Find where the given text appears and provide that cell's center as (x, y) coordinate. 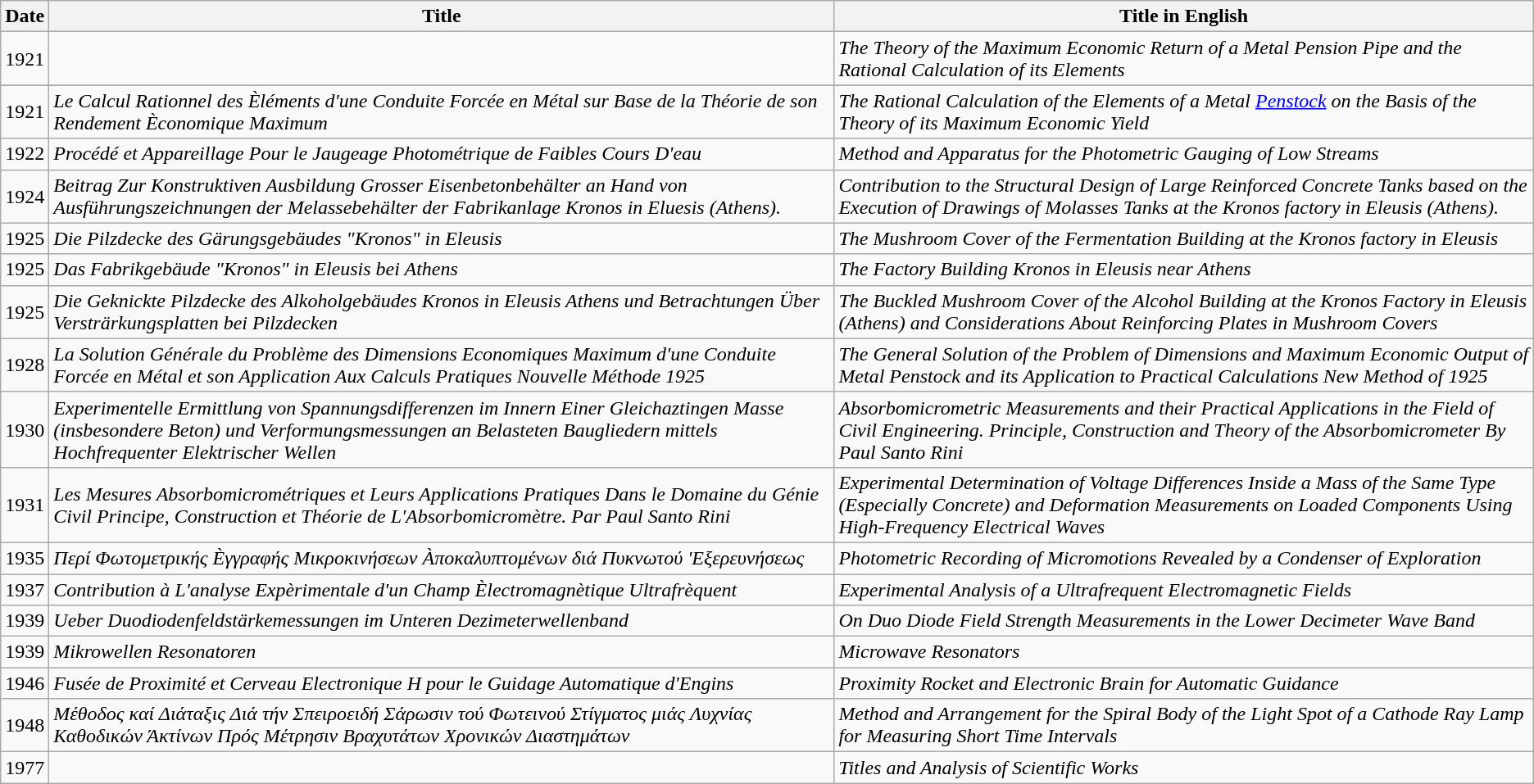
1922 (25, 154)
1924 (25, 197)
The Factory Building Kronos in Eleusis near Athens (1183, 270)
1946 (25, 683)
1948 (25, 726)
Die Geknickte Pilzdecke des Alkoholgebäudes Kronos in Eleusis Athens und Betrachtungen Über Versträrkungsplatten bei Pilzdecken (442, 311)
On Duo Diode Field Strength Measurements in the Lower Decimeter Wave Band (1183, 621)
1931 (25, 505)
Title (442, 16)
The Rational Calculation of the Elements of a Metal Penstock on the Basis of the Theory of its Maximum Economic Yield (1183, 111)
Fusée de Proximité et Cerveau Electronique H pour le Guidage Automatique d'Engins (442, 683)
Das Fabrikgebäude "Kronos" in Eleusis bei Athens (442, 270)
Περί Φωτομετρικής Èγγραφής Μικροκινήσεων Àποκαλυπτομένων διά Πυκνωτού 'Εξερευνήσεως (442, 558)
Photometric Recording of Micromotions Revealed by a Condenser of Exploration (1183, 558)
1937 (25, 589)
Procédé et Appareillage Pour le Jaugeage Photométrique de Faibles Cours D'eau (442, 154)
Microwave Resonators (1183, 652)
Die Pilzdecke des Gärungsgebäudes "Kronos" in Eleusis (442, 238)
1928 (25, 365)
Ueber Duodiodenfeldstärkemessungen im Unteren Dezimeterwellenband (442, 621)
1930 (25, 429)
Method and Arrangement for the Spiral Body of the Light Spot of a Cathode Ray Lamp for Measuring Short Time Intervals (1183, 726)
Proximity Rocket and Electronic Brain for Automatic Guidance (1183, 683)
Contribution à L'analyse Expèrimentale d'un Champ Èlectromagnètique Ultrafrèquent (442, 589)
Experimental Analysis of a Ultrafrequent Electromagnetic Fields (1183, 589)
Title in English (1183, 16)
1935 (25, 558)
Le Calcul Rationnel des Èléments d'une Conduite Forcée en Métal sur Base de la Théorie de son Rendement Èconomique Maximum (442, 111)
Mikrowellen Resonatoren (442, 652)
1977 (25, 768)
Method and Apparatus for the Photometric Gauging of Low Streams (1183, 154)
Μέθοδος καί Διάταξις Διά τήν Σπειροειδή Σάρωσιν τού Φωτεινού Στίγματος μιάς Λυχνίας Καθοδικών Άκτίνων Πρός Μέτρησιν Βραχυτάτων Χρονικών Διαστημάτων (442, 726)
Date (25, 16)
Titles and Analysis of Scientific Works (1183, 768)
The Mushroom Cover of the Fermentation Building at the Kronos factory in Eleusis (1183, 238)
The Theory of the Maximum Economic Return of a Metal Pension Pipe and the Rational Calculation of its Elements (1183, 59)
